Detect which cell encompasses the target text, then output its (X, Y) center coordinate. 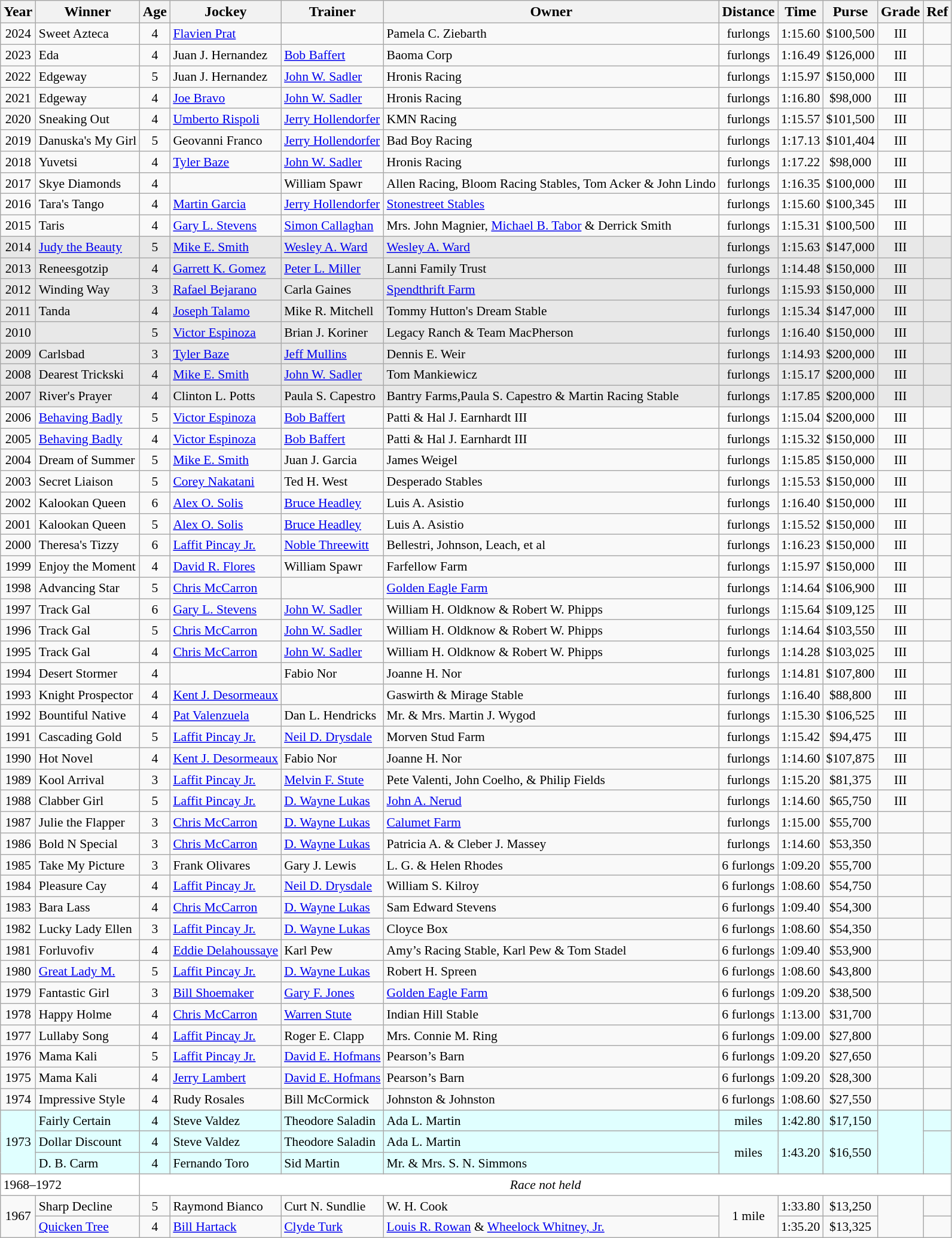
2020 (18, 119)
1980 (18, 971)
Clinton L. Potts (225, 396)
Mrs. Connie M. Ring (551, 1035)
1:43.20 (800, 1152)
Secret Liaison (88, 481)
Kool Arrival (88, 780)
2007 (18, 396)
Judy the Beauty (88, 247)
Advancing Star (88, 588)
2023 (18, 55)
$54,300 (850, 907)
Purse (850, 12)
Simon Callaghan (332, 225)
Stonestreet Stables (551, 205)
Umberto Rispoli (225, 119)
$53,900 (850, 950)
Sid Martin (332, 1163)
Jerry Lambert (225, 1078)
Taris (88, 225)
Jockey (225, 12)
1:15.34 (800, 311)
Ref (938, 12)
D. B. Carm (88, 1163)
1984 (18, 886)
$53,350 (850, 844)
Farfellow Farm (551, 566)
1988 (18, 801)
2002 (18, 503)
1 mile (749, 1216)
Legacy Ranch & Team MacPherson (551, 333)
1:16.80 (800, 98)
Rafael Bejarano (225, 289)
$100,000 (850, 183)
Fairly Certain (88, 1121)
1:15.17 (800, 375)
Corey Nakatani (225, 481)
Yuvetsi (88, 162)
1:33.80 (800, 1206)
$101,404 (850, 141)
Tanda (88, 311)
1998 (18, 588)
$101,500 (850, 119)
Dream of Summer (88, 460)
Dollar Discount (88, 1142)
Curt N. Sundlie (332, 1206)
Spendthrift Farm (551, 289)
Noble Threewitt (332, 545)
1979 (18, 993)
$27,550 (850, 1099)
2006 (18, 417)
2000 (18, 545)
1985 (18, 865)
Peter L. Miller (332, 269)
1997 (18, 609)
Grade (901, 12)
Fernando Toro (225, 1163)
Frank Olivares (225, 865)
Bad Boy Racing (551, 141)
1:09.00 (800, 1035)
Bill McCormick (332, 1099)
$43,800 (850, 971)
1:17.85 (800, 396)
Paula S. Capestro (332, 396)
Pat Valenzuela (225, 716)
Pleasure Cay (88, 886)
1:15.63 (800, 247)
1:15.00 (800, 822)
1:15.32 (800, 439)
Gary J. Lewis (332, 865)
2008 (18, 375)
Raymond Bianco (225, 1206)
2004 (18, 460)
Eda (88, 55)
Patricia A. & Cleber J. Massey (551, 844)
Johnston & Johnston (551, 1099)
Mike R. Mitchell (332, 311)
1:14.81 (800, 673)
David R. Flores (225, 566)
Clyde Turk (332, 1227)
Mrs. John Magnier, Michael B. Tabor & Derrick Smith (551, 225)
Martin Garcia (225, 205)
$27,650 (850, 1057)
2011 (18, 311)
1977 (18, 1035)
$100,345 (850, 205)
Impressive Style (88, 1099)
Cloyce Box (551, 929)
Warren Stute (332, 1014)
Gaswirth & Mirage Stable (551, 694)
Roger E. Clapp (332, 1035)
2015 (18, 225)
1:15.53 (800, 481)
1:17.13 (800, 141)
Enjoy the Moment (88, 566)
Bara Lass (88, 907)
2018 (18, 162)
Dan L. Hendricks (332, 716)
Karl Pew (332, 950)
1987 (18, 822)
Bill Shoemaker (225, 993)
Gary F. Jones (332, 993)
1967 (18, 1216)
Pamela C. Ziebarth (551, 34)
1993 (18, 694)
1:15.52 (800, 524)
$94,475 (850, 737)
Age (154, 12)
Reneesgotzip (88, 269)
Bill Hartack (225, 1227)
1:15.93 (800, 289)
1986 (18, 844)
1:16.35 (800, 183)
Mr. & Mrs. Martin J. Wygod (551, 716)
Time (800, 12)
Amy’s Racing Stable, Karl Pew & Tom Stadel (551, 950)
1:14.93 (800, 353)
Knight Prospector (88, 694)
Bellestri, Johnson, Leach, et al (551, 545)
$103,025 (850, 652)
Pete Valenti, John Coelho, & Philip Fields (551, 780)
Sharp Decline (88, 1206)
Trainer (332, 12)
$109,125 (850, 609)
Hot Novel (88, 758)
Sam Edward Stevens (551, 907)
2012 (18, 289)
1978 (18, 1014)
2016 (18, 205)
1991 (18, 737)
Race not held (545, 1185)
Louis R. Rowan & Wheelock Whitney, Jr. (551, 1227)
Lucky Lady Ellen (88, 929)
Joe Bravo (225, 98)
2019 (18, 141)
1995 (18, 652)
1992 (18, 716)
1:15.31 (800, 225)
1:15.57 (800, 119)
Rudy Rosales (225, 1099)
Eddie Delahoussaye (225, 950)
$17,150 (850, 1121)
$107,800 (850, 673)
Clabber Girl (88, 801)
Desert Stormer (88, 673)
Bold N Special (88, 844)
W. H. Cook (551, 1206)
1968–1972 (71, 1185)
Tara's Tango (88, 205)
$65,750 (850, 801)
1:15.04 (800, 417)
Forluvofiv (88, 950)
1:15.85 (800, 460)
$106,900 (850, 588)
2022 (18, 77)
1976 (18, 1057)
Flavien Prat (225, 34)
$54,750 (850, 886)
1999 (18, 566)
2009 (18, 353)
1:17.22 (800, 162)
Take My Picture (88, 865)
Indian Hill Stable (551, 1014)
2017 (18, 183)
2014 (18, 247)
$27,800 (850, 1035)
Lanni Family Trust (551, 269)
$38,500 (850, 993)
River's Prayer (88, 396)
1996 (18, 630)
Bountiful Native (88, 716)
$13,250 (850, 1206)
Robert H. Spreen (551, 971)
$103,550 (850, 630)
1994 (18, 673)
Jeff Mullins (332, 353)
1982 (18, 929)
$88,800 (850, 694)
$13,325 (850, 1227)
2024 (18, 34)
Desperado Stables (551, 481)
Danuska's My Girl (88, 141)
Quicken Tree (88, 1227)
$107,875 (850, 758)
1975 (18, 1078)
Garrett K. Gomez (225, 269)
$28,300 (850, 1078)
Distance (749, 12)
Mr. & Mrs. S. N. Simmons (551, 1163)
Melvin F. Stute (332, 780)
$126,000 (850, 55)
Baoma Corp (551, 55)
Tommy Hutton's Dream Stable (551, 311)
Morven Stud Farm (551, 737)
$31,700 (850, 1014)
1989 (18, 780)
Happy Holme (88, 1014)
Calumet Farm (551, 822)
Winner (88, 12)
Julie the Flapper (88, 822)
Tom Mankiewicz (551, 375)
1:16.23 (800, 545)
Carlsbad (88, 353)
Lullaby Song (88, 1035)
1:42.80 (800, 1121)
1:14.28 (800, 652)
Ted H. West (332, 481)
2013 (18, 269)
Dearest Trickski (88, 375)
1983 (18, 907)
1:35.20 (800, 1227)
Dennis E. Weir (551, 353)
$54,350 (850, 929)
James Weigel (551, 460)
1:14.48 (800, 269)
$106,525 (850, 716)
Sweet Azteca (88, 34)
2010 (18, 333)
Year (18, 12)
2021 (18, 98)
Carla Gaines (332, 289)
2001 (18, 524)
Fantastic Girl (88, 993)
Joseph Talamo (225, 311)
1:15.20 (800, 780)
$16,550 (850, 1152)
Cascading Gold (88, 737)
Sneaking Out (88, 119)
1:16.49 (800, 55)
Great Lady M. (88, 971)
Winding Way (88, 289)
L. G. & Helen Rhodes (551, 865)
Skye Diamonds (88, 183)
William S. Kilroy (551, 886)
Allen Racing, Bloom Racing Stables, Tom Acker & John Lindo (551, 183)
Theresa's Tizzy (88, 545)
1:15.64 (800, 609)
1:15.42 (800, 737)
1981 (18, 950)
1990 (18, 758)
Geovanni Franco (225, 141)
Bantry Farms,Paula S. Capestro & Martin Racing Stable (551, 396)
1:13.00 (800, 1014)
1:15.30 (800, 716)
KMN Racing (551, 119)
2005 (18, 439)
Brian J. Koriner (332, 333)
John A. Nerud (551, 801)
Juan J. Garcia (332, 460)
$81,375 (850, 780)
2003 (18, 481)
1974 (18, 1099)
Owner (551, 12)
1973 (18, 1142)
